Provide the (x, y) coordinate of the cell's center where the given text is located.  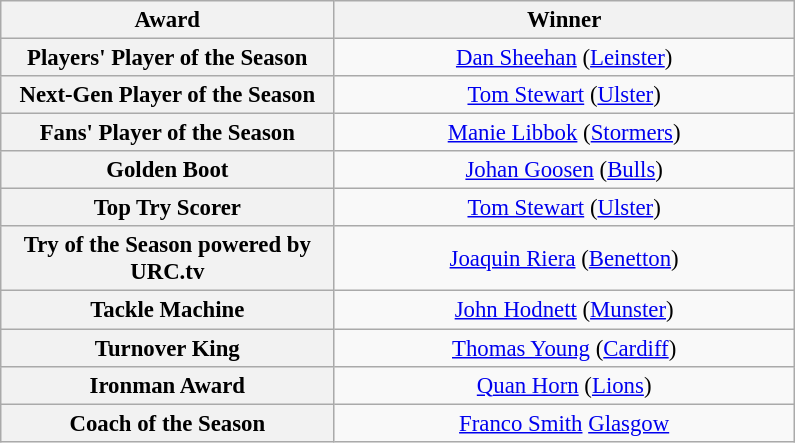
Ironman Award (168, 385)
Winner (564, 20)
Tackle Machine (168, 310)
John Hodnett (Munster) (564, 310)
Award (168, 20)
Top Try Scorer (168, 208)
Quan Horn (Lions) (564, 385)
Dan Sheehan (Leinster) (564, 58)
Manie Libbok (Stormers) (564, 133)
Golden Boot (168, 170)
Next-Gen Player of the Season (168, 95)
Try of the Season powered by URC.tv (168, 258)
Joaquin Riera (Benetton) (564, 258)
Fans' Player of the Season (168, 133)
Thomas Young (Cardiff) (564, 348)
Franco Smith Glasgow (564, 423)
Johan Goosen (Bulls) (564, 170)
Coach of the Season (168, 423)
Players' Player of the Season (168, 58)
Turnover King (168, 348)
